Scan for the cell matching the given text and deliver its [X, Y] coordinate at center. 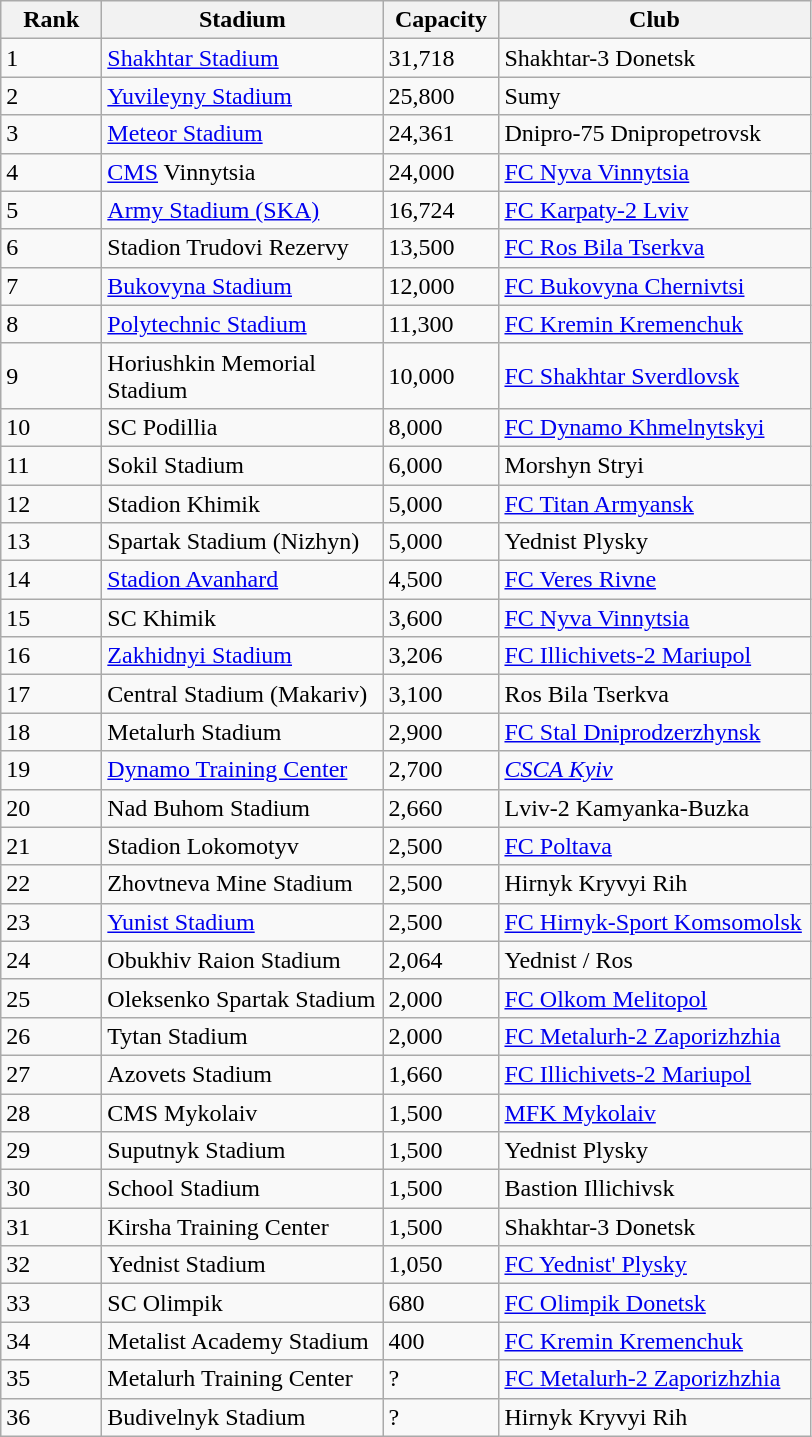
Sumy [654, 96]
Shakhtar Stadium [242, 58]
Army Stadium (SKA) [242, 210]
1 [52, 58]
10,000 [441, 376]
FC Stal Dniprodzerzhynsk [654, 732]
Yednist Stadium [242, 1265]
Stadion Khimik [242, 503]
School Stadium [242, 1189]
32 [52, 1265]
680 [441, 1303]
23 [52, 922]
3,600 [441, 618]
16 [52, 656]
8 [52, 324]
8,000 [441, 427]
400 [441, 1341]
6,000 [441, 465]
Horiushkin Memorial Stadium [242, 376]
11,300 [441, 324]
FC Yednist' Plysky [654, 1265]
3,100 [441, 694]
MFK Mykolaiv [654, 1113]
24,361 [441, 134]
Nad Buhom Stadium [242, 808]
Zhovtneva Mine Stadium [242, 884]
31,718 [441, 58]
10 [52, 427]
Stadion Trudovi Rezervy [242, 248]
12,000 [441, 286]
5 [52, 210]
Dynamo Training Center [242, 770]
Kirsha Training Center [242, 1227]
Stadion Lokomotyv [242, 846]
2,064 [441, 960]
SC Khimik [242, 618]
CSCA Kyiv [654, 770]
1,660 [441, 1074]
Tytan Stadium [242, 1036]
24,000 [441, 172]
FC Ros Bila Tserkva [654, 248]
Meteor Stadium [242, 134]
17 [52, 694]
28 [52, 1113]
13,500 [441, 248]
25,800 [441, 96]
Metalurh Training Center [242, 1379]
Club [654, 20]
Morshyn Stryi [654, 465]
Spartak Stadium (Nizhyn) [242, 542]
26 [52, 1036]
Stadium [242, 20]
Oleksenko Spartak Stadium [242, 998]
SC Olimpik [242, 1303]
16,724 [441, 210]
20 [52, 808]
19 [52, 770]
Obukhiv Raion Stadium [242, 960]
3 [52, 134]
FC Olimpik Donetsk [654, 1303]
Metalist Academy Stadium [242, 1341]
FC Bukovyna Chernivtsi [654, 286]
Bastion Illichivsk [654, 1189]
Stadion Avanhard [242, 580]
24 [52, 960]
31 [52, 1227]
1,050 [441, 1265]
2,700 [441, 770]
35 [52, 1379]
13 [52, 542]
3,206 [441, 656]
CMS Vinnytsia [242, 172]
Bukovyna Stadium [242, 286]
Sokil Stadium [242, 465]
4,500 [441, 580]
36 [52, 1417]
FC Dynamo Khmelnytskyi [654, 427]
29 [52, 1151]
Capacity [441, 20]
FC Karpaty-2 Lviv [654, 210]
11 [52, 465]
Metalurh Stadium [242, 732]
FC Veres Rivne [654, 580]
12 [52, 503]
Yuvileyny Stadium [242, 96]
Ros Bila Tserkva [654, 694]
SC Podillia [242, 427]
2 [52, 96]
33 [52, 1303]
FC Hirnyk-Sport Komsomolsk [654, 922]
22 [52, 884]
34 [52, 1341]
Suputnyk Stadium [242, 1151]
Azovets Stadium [242, 1074]
FC Poltava [654, 846]
25 [52, 998]
30 [52, 1189]
9 [52, 376]
Dnipro-75 Dnipropetrovsk [654, 134]
Central Stadium (Makariv) [242, 694]
7 [52, 286]
21 [52, 846]
2,660 [441, 808]
15 [52, 618]
Polytechnic Stadium [242, 324]
Yednist / Ros [654, 960]
FC Olkom Melitopol [654, 998]
FC Titan Armyansk [654, 503]
2,900 [441, 732]
6 [52, 248]
Rank [52, 20]
CMS Mykolaiv [242, 1113]
FC Shakhtar Sverdlovsk [654, 376]
Zakhidnyi Stadium [242, 656]
4 [52, 172]
Lviv-2 Kamyanka-Buzka [654, 808]
18 [52, 732]
14 [52, 580]
Budivelnyk Stadium [242, 1417]
27 [52, 1074]
Yunist Stadium [242, 922]
